Return the [x, y] coordinate for the center point of the cell that contains the specified text.  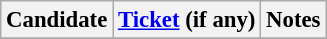
Ticket (if any) [187, 20]
Candidate [57, 20]
Notes [294, 20]
